Return [x, y] of the center of cell containing provided text 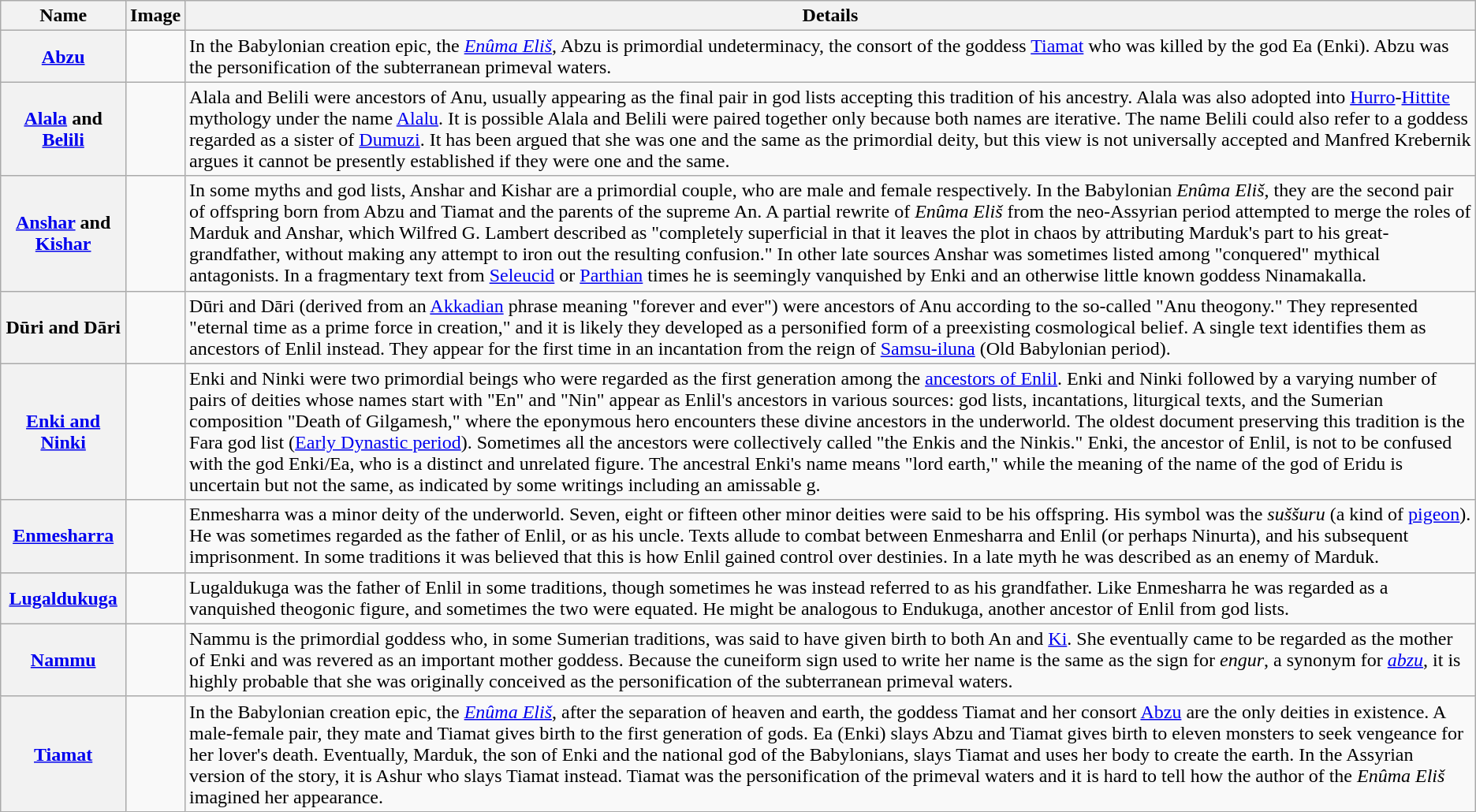
Details [831, 16]
Enmesharra [63, 536]
Name [63, 16]
Nammu [63, 660]
Anshar and Kishar [63, 233]
Abzu [63, 57]
Alala and Belili [63, 129]
Tiamat [63, 754]
Lugaldukuga [63, 598]
Image [156, 16]
Dūri and Dāri [63, 327]
Enki and Ninki [63, 432]
